Output the (X, Y) coordinate of the center of the cell containing the given text.  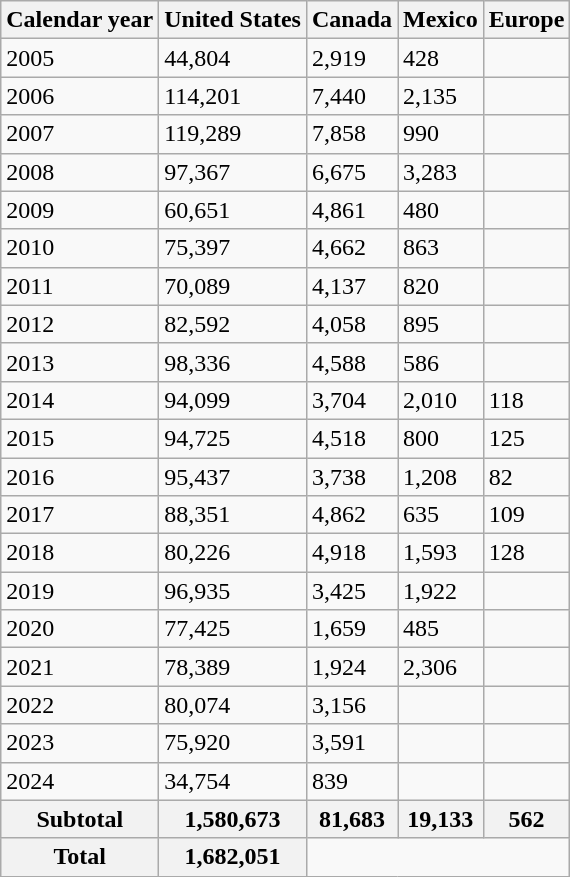
95,437 (233, 477)
2006 (80, 96)
1,659 (352, 629)
98,336 (233, 362)
2007 (80, 134)
4,861 (352, 210)
2,010 (441, 400)
119,289 (233, 134)
97,367 (233, 172)
118 (526, 400)
586 (441, 362)
3,591 (352, 743)
635 (441, 515)
2013 (80, 362)
2014 (80, 400)
Mexico (441, 20)
3,425 (352, 591)
1,922 (441, 591)
1,580,673 (233, 819)
78,389 (233, 667)
82,592 (233, 324)
3,156 (352, 705)
2,135 (441, 96)
81,683 (352, 819)
Calendar year (80, 20)
7,858 (352, 134)
Canada (352, 20)
2011 (80, 286)
839 (352, 781)
114,201 (233, 96)
480 (441, 210)
2022 (80, 705)
485 (441, 629)
2024 (80, 781)
2010 (80, 248)
82 (526, 477)
77,425 (233, 629)
2023 (80, 743)
94,099 (233, 400)
4,662 (352, 248)
125 (526, 438)
2018 (80, 553)
96,935 (233, 591)
4,918 (352, 553)
2019 (80, 591)
2012 (80, 324)
44,804 (233, 58)
1,682,051 (233, 857)
Subtotal (80, 819)
2,306 (441, 667)
80,074 (233, 705)
2005 (80, 58)
2016 (80, 477)
34,754 (233, 781)
4,862 (352, 515)
Total (80, 857)
4,058 (352, 324)
1,924 (352, 667)
75,920 (233, 743)
80,226 (233, 553)
60,651 (233, 210)
6,675 (352, 172)
3,283 (441, 172)
990 (441, 134)
94,725 (233, 438)
428 (441, 58)
88,351 (233, 515)
800 (441, 438)
1,208 (441, 477)
109 (526, 515)
3,738 (352, 477)
75,397 (233, 248)
2008 (80, 172)
4,137 (352, 286)
863 (441, 248)
2015 (80, 438)
United States (233, 20)
Europe (526, 20)
4,518 (352, 438)
2009 (80, 210)
7,440 (352, 96)
2020 (80, 629)
2,919 (352, 58)
128 (526, 553)
70,089 (233, 286)
820 (441, 286)
19,133 (441, 819)
1,593 (441, 553)
562 (526, 819)
895 (441, 324)
3,704 (352, 400)
4,588 (352, 362)
2021 (80, 667)
2017 (80, 515)
